Pinpoint the cell where the given text exists, returning its (x, y) midpoint coordinate. 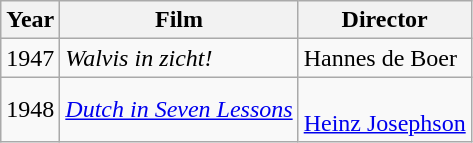
1948 (30, 110)
Hannes de Boer (384, 58)
Director (384, 20)
Dutch in Seven Lessons (179, 110)
Walvis in zicht! (179, 58)
1947 (30, 58)
Film (179, 20)
Heinz Josephson (384, 110)
Year (30, 20)
